Scan for the cell matching the given text and deliver its [X, Y] coordinate at center. 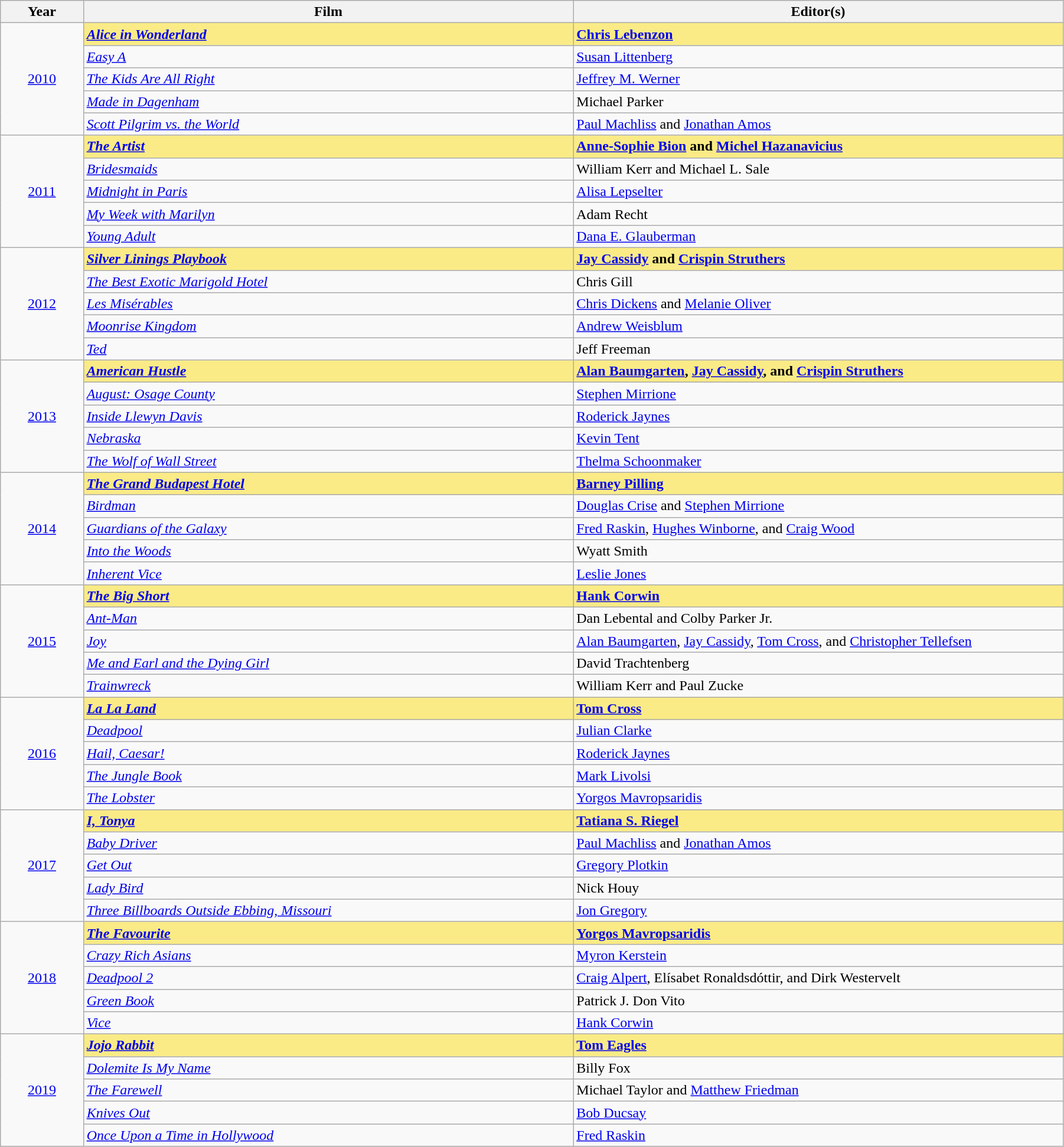
Michael Taylor and Matthew Friedman [818, 1090]
Joy [328, 641]
Stephen Mirrione [818, 394]
Deadpool 2 [328, 978]
Bob Ducsay [818, 1113]
Ted [328, 349]
2012 [42, 303]
Michael Parker [818, 102]
Nebraska [328, 439]
Made in Dagenham [328, 102]
Thelma Schoonmaker [818, 461]
The Jungle Book [328, 776]
Scott Pilgrim vs. the World [328, 124]
August: Osage County [328, 394]
The Grand Budapest Hotel [328, 483]
Hail, Caesar! [328, 753]
Myron Kerstein [818, 955]
I, Tonya [328, 821]
Jojo Rabbit [328, 1045]
Deadpool [328, 731]
Chris Lebenzon [818, 34]
Crazy Rich Asians [328, 955]
Easy A [328, 57]
Film [328, 12]
La La Land [328, 708]
The Best Exotic Marigold Hotel [328, 282]
Chris Dickens and Melanie Oliver [818, 304]
Inherent Vice [328, 573]
Trainwreck [328, 686]
The Favourite [328, 933]
Dana E. Glauberman [818, 236]
Moonrise Kingdom [328, 326]
William Kerr and Michael L. Sale [818, 169]
Tatiana S. Riegel [818, 821]
Barney Pilling [818, 483]
Nick Houy [818, 888]
Douglas Crise and Stephen Mirrione [818, 506]
Jeff Freeman [818, 349]
2013 [42, 416]
Green Book [328, 1001]
2019 [42, 1090]
Year [42, 12]
The Wolf of Wall Street [328, 461]
The Farewell [328, 1090]
Editor(s) [818, 12]
Jay Cassidy and Crispin Struthers [818, 259]
Me and Earl and the Dying Girl [328, 664]
The Big Short [328, 596]
Dolemite Is My Name [328, 1068]
Dan Lebental and Colby Parker Jr. [818, 618]
The Artist [328, 146]
Fred Raskin [818, 1135]
Les Misérables [328, 304]
Patrick J. Don Vito [818, 1001]
Guardians of the Galaxy [328, 528]
Birdman [328, 506]
Anne-Sophie Bion and Michel Hazanavicius [818, 146]
Adam Recht [818, 214]
Susan Littenberg [818, 57]
Kevin Tent [818, 439]
Leslie Jones [818, 573]
Vice [328, 1023]
2014 [42, 528]
Ant-Man [328, 618]
David Trachtenberg [818, 664]
Alan Baumgarten, Jay Cassidy, Tom Cross, and Christopher Tellefsen [818, 641]
Alice in Wonderland [328, 34]
Andrew Weisblum [818, 326]
Mark Livolsi [818, 776]
2016 [42, 753]
2018 [42, 978]
Alisa Lepselter [818, 191]
Julian Clarke [818, 731]
Into the Woods [328, 551]
Get Out [328, 865]
Craig Alpert, Elísabet Ronaldsdóttir, and Dirk Westervelt [818, 978]
Tom Cross [818, 708]
Wyatt Smith [818, 551]
Alan Baumgarten, Jay Cassidy, and Crispin Struthers [818, 371]
Fred Raskin, Hughes Winborne, and Craig Wood [818, 528]
Bridesmaids [328, 169]
2010 [42, 79]
Midnight in Paris [328, 191]
Young Adult [328, 236]
Billy Fox [818, 1068]
Knives Out [328, 1113]
2017 [42, 865]
Lady Bird [328, 888]
The Lobster [328, 798]
Chris Gill [818, 282]
2011 [42, 191]
American Hustle [328, 371]
2015 [42, 641]
Jon Gregory [818, 910]
My Week with Marilyn [328, 214]
Once Upon a Time in Hollywood [328, 1135]
Silver Linings Playbook [328, 259]
Tom Eagles [818, 1045]
Jeffrey M. Werner [818, 79]
William Kerr and Paul Zucke [818, 686]
Baby Driver [328, 843]
Inside Llewyn Davis [328, 416]
Three Billboards Outside Ebbing, Missouri [328, 910]
Gregory Plotkin [818, 865]
The Kids Are All Right [328, 79]
